From the cell containing the given text, extract its center point as (X, Y) coordinate. 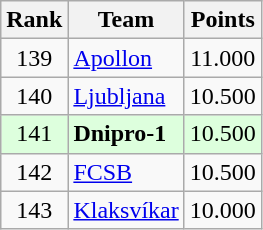
Ljubljana (126, 96)
FCSB (126, 172)
143 (34, 210)
Team (126, 20)
141 (34, 134)
139 (34, 58)
Points (222, 20)
Klaksvíkar (126, 210)
10.000 (222, 210)
Rank (34, 20)
Dnipro-1 (126, 134)
11.000 (222, 58)
140 (34, 96)
Apollon (126, 58)
142 (34, 172)
